Return (X, Y) of the center of cell containing provided text 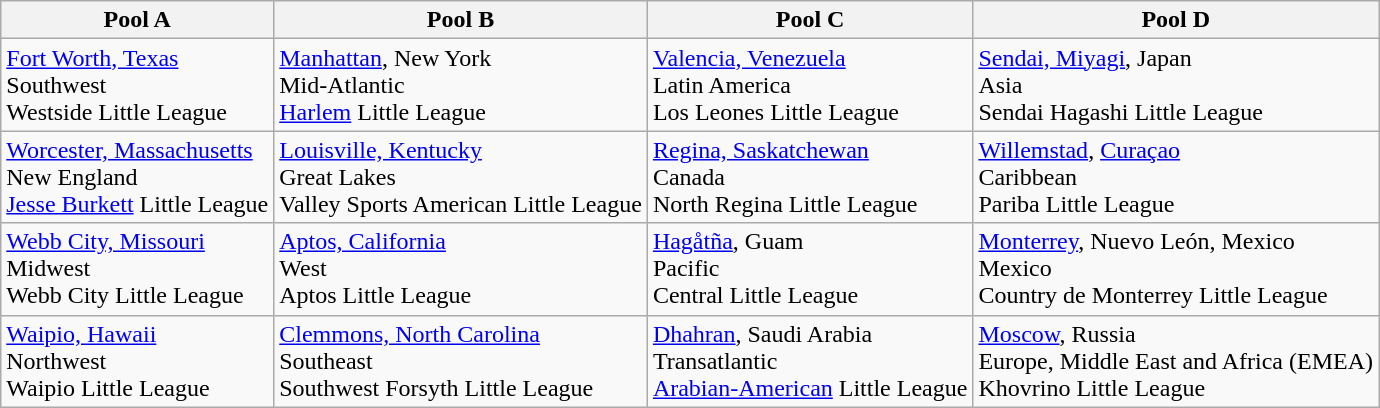
Clemmons, North CarolinaSoutheastSouthwest Forsyth Little League (461, 361)
Dhahran, Saudi ArabiaTransatlanticArabian-American Little League (810, 361)
Worcester, MassachusettsNew EnglandJesse Burkett Little League (138, 177)
Moscow, RussiaEurope, Middle East and Africa (EMEA)Khovrino Little League (1176, 361)
Pool B (461, 20)
Aptos, CaliforniaWestAptos Little League (461, 269)
Willemstad, CuraçaoCaribbeanPariba Little League (1176, 177)
Webb City, MissouriMidwestWebb City Little League (138, 269)
Louisville, KentuckyGreat LakesValley Sports American Little League (461, 177)
Monterrey, Nuevo León, MexicoMexicoCountry de Monterrey Little League (1176, 269)
Fort Worth, TexasSouthwestWestside Little League (138, 85)
Waipio, HawaiiNorthwestWaipio Little League (138, 361)
Pool D (1176, 20)
Pool C (810, 20)
Pool A (138, 20)
Manhattan, New YorkMid-AtlanticHarlem Little League (461, 85)
Hagåtña, GuamPacificCentral Little League (810, 269)
Valencia, VenezuelaLatin AmericaLos Leones Little League (810, 85)
Sendai, Miyagi, JapanAsiaSendai Hagashi Little League (1176, 85)
Regina, SaskatchewanCanadaNorth Regina Little League (810, 177)
